Return the (X, Y) coordinate for the center point of the cell that contains the specified text.  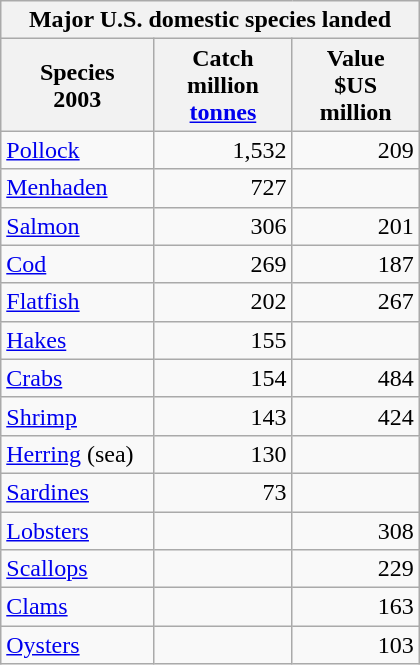
Flatfish (78, 302)
Species2003 (78, 85)
209 (356, 150)
163 (356, 607)
Crabs (78, 378)
73 (223, 492)
Catchmillion tonnes (223, 85)
201 (356, 226)
Salmon (78, 226)
Value$US million (356, 85)
155 (223, 340)
484 (356, 378)
Herring (sea) (78, 454)
Lobsters (78, 531)
Sardines (78, 492)
308 (356, 531)
306 (223, 226)
267 (356, 302)
Pollock (78, 150)
143 (223, 416)
202 (223, 302)
Menhaden (78, 188)
269 (223, 264)
1,532 (223, 150)
Oysters (78, 645)
103 (356, 645)
Scallops (78, 569)
727 (223, 188)
187 (356, 264)
229 (356, 569)
130 (223, 454)
Hakes (78, 340)
424 (356, 416)
154 (223, 378)
Shrimp (78, 416)
Major U.S. domestic species landed (210, 20)
Clams (78, 607)
Cod (78, 264)
